Pinpoint the cell where the given text exists, returning its [x, y] midpoint coordinate. 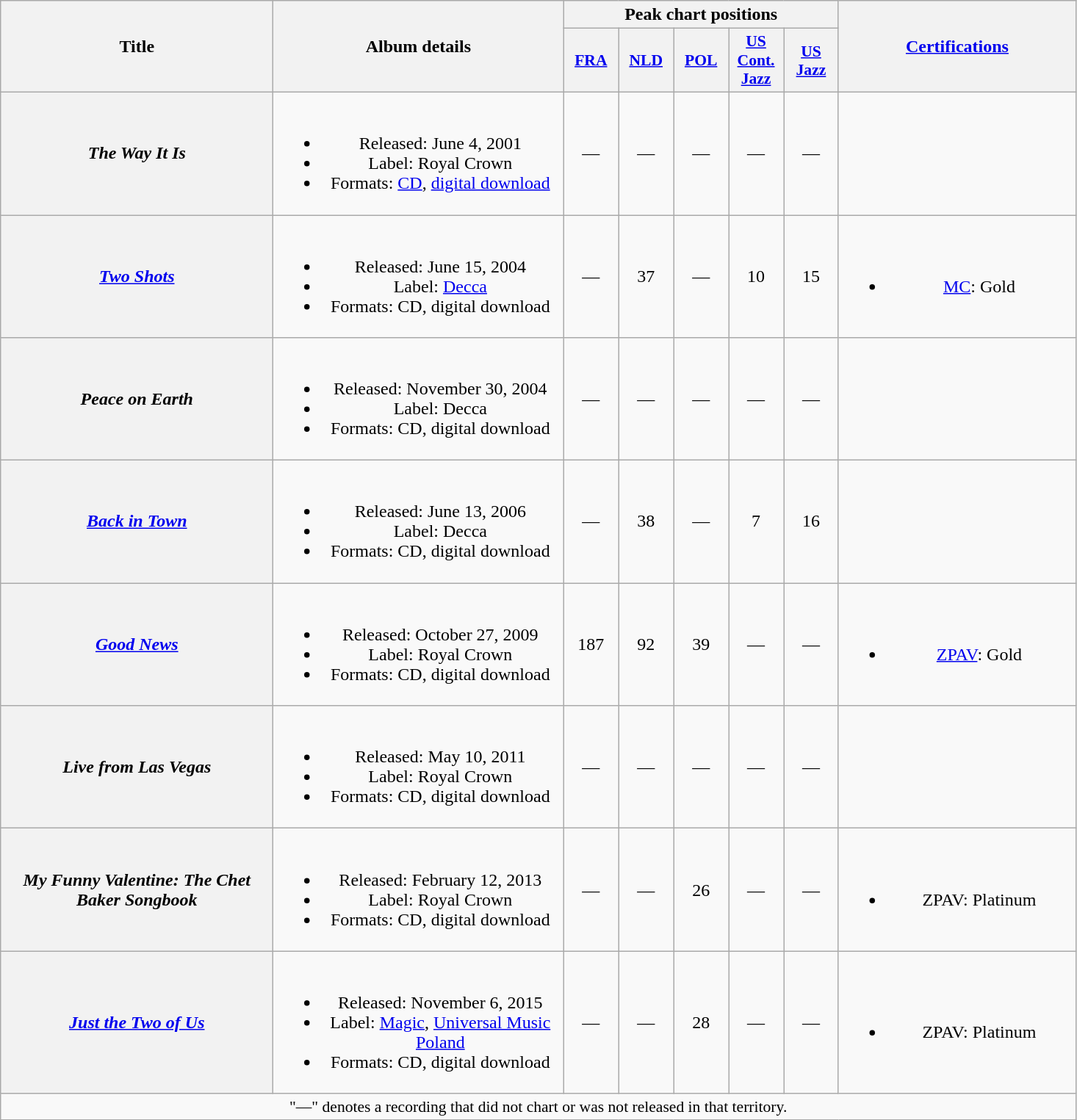
Two Shots [137, 276]
10 [757, 276]
USJazz [811, 60]
POL [701, 60]
Just the Two of Us [137, 1022]
Released: February 12, 2013Label: Royal CrownFormats: CD, digital download [419, 890]
Good News [137, 645]
Live from Las Vegas [137, 767]
39 [701, 645]
ZPAV: Gold [957, 645]
USCont.Jazz [757, 60]
Released: June 13, 2006Label: DeccaFormats: CD, digital download [419, 521]
Released: November 30, 2004Label: DeccaFormats: CD, digital download [419, 400]
My Funny Valentine: The Chet Baker Songbook [137, 890]
92 [646, 645]
37 [646, 276]
Released: May 10, 2011Label: Royal CrownFormats: CD, digital download [419, 767]
Released: November 6, 2015Label: Magic, Universal Music PolandFormats: CD, digital download [419, 1022]
7 [757, 521]
Title [137, 47]
Peace on Earth [137, 400]
28 [701, 1022]
26 [701, 890]
Certifications [957, 47]
The Way It Is [137, 153]
NLD [646, 60]
15 [811, 276]
"—" denotes a recording that did not chart or was not released in that territory. [538, 1107]
Released: June 4, 2001Label: Royal CrownFormats: CD, digital download [419, 153]
Released: June 15, 2004Label: DeccaFormats: CD, digital download [419, 276]
16 [811, 521]
Album details [419, 47]
38 [646, 521]
FRA [591, 60]
Back in Town [137, 521]
Peak chart positions [701, 15]
187 [591, 645]
Released: October 27, 2009Label: Royal CrownFormats: CD, digital download [419, 645]
MC: Gold [957, 276]
